Return (x, y) of the center of cell containing provided text 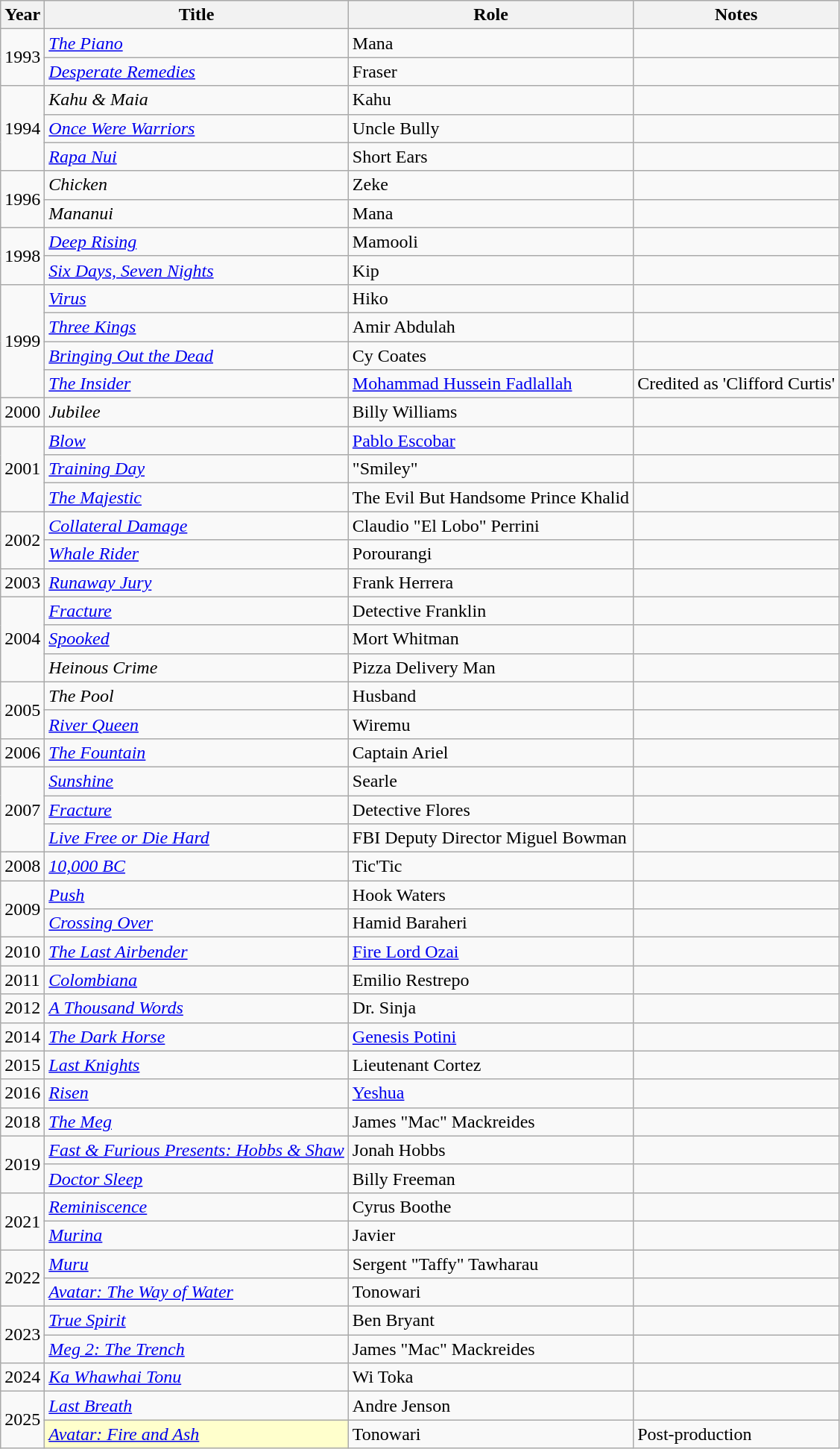
Spooked (197, 639)
2004 (22, 639)
Avatar: Fire and Ash (197, 1434)
1996 (22, 199)
Cyrus Boothe (490, 1207)
2018 (22, 1122)
Rapa Nui (197, 157)
2002 (22, 540)
FBI Deputy Director Miguel Bowman (490, 838)
Last Knights (197, 1065)
Captain Ariel (490, 752)
Kip (490, 270)
Detective Franklin (490, 611)
Desperate Remedies (197, 72)
Colombiana (197, 980)
Fire Lord Ozai (490, 952)
Avatar: The Way of Water (197, 1292)
Live Free or Die Hard (197, 838)
Pizza Delivery Man (490, 667)
Runaway Jury (197, 582)
The Last Airbender (197, 952)
Year (22, 15)
Virus (197, 298)
The Dark Horse (197, 1037)
The Piano (197, 43)
Kahu (490, 100)
Hiko (490, 298)
Crossing Over (197, 923)
Chicken (197, 185)
Uncle Bully (490, 128)
2005 (22, 710)
2023 (22, 1335)
Mamooli (490, 242)
The Majestic (197, 497)
1993 (22, 57)
Amir Abdulah (490, 327)
2007 (22, 809)
Husband (490, 696)
Billy Williams (490, 412)
Blow (197, 441)
River Queen (197, 724)
Jonah Hobbs (490, 1150)
2008 (22, 867)
Frank Herrera (490, 582)
2014 (22, 1037)
Javier (490, 1235)
Yeshua (490, 1093)
Training Day (197, 469)
2024 (22, 1377)
Ka Whawhai Tonu (197, 1377)
10,000 BC (197, 867)
Role (490, 15)
Jubilee (197, 412)
Genesis Potini (490, 1037)
Wiremu (490, 724)
1999 (22, 341)
Short Ears (490, 157)
Claudio "El Lobo" Perrini (490, 526)
Cy Coates (490, 356)
2011 (22, 980)
Meg 2: The Trench (197, 1349)
Six Days, Seven Nights (197, 270)
Pablo Escobar (490, 441)
Fraser (490, 72)
Porourangi (490, 554)
2009 (22, 909)
Lieutenant Cortez (490, 1065)
2025 (22, 1420)
Mohammad Hussein Fadlallah (490, 384)
A Thousand Words (197, 1008)
Push (197, 895)
Hook Waters (490, 895)
Wi Toka (490, 1377)
Billy Freeman (490, 1178)
Heinous Crime (197, 667)
Doctor Sleep (197, 1178)
The Fountain (197, 752)
2000 (22, 412)
Tic'Tic (490, 867)
Hamid Baraheri (490, 923)
Muru (197, 1264)
Bringing Out the Dead (197, 356)
2010 (22, 952)
2015 (22, 1065)
2003 (22, 582)
Collateral Damage (197, 526)
True Spirit (197, 1321)
Post-production (736, 1434)
2006 (22, 752)
Ben Bryant (490, 1321)
Dr. Sinja (490, 1008)
Credited as 'Clifford Curtis' (736, 384)
Risen (197, 1093)
Three Kings (197, 327)
Once Were Warriors (197, 128)
Murina (197, 1235)
2016 (22, 1093)
2022 (22, 1278)
The Meg (197, 1122)
1998 (22, 256)
"Smiley" (490, 469)
Andre Jenson (490, 1406)
2001 (22, 469)
Whale Rider (197, 554)
2019 (22, 1164)
Mort Whitman (490, 639)
Reminiscence (197, 1207)
Deep Rising (197, 242)
Mananui (197, 213)
Sunshine (197, 781)
2021 (22, 1221)
Fast & Furious Presents: Hobbs & Shaw (197, 1150)
1994 (22, 128)
Notes (736, 15)
Kahu & Maia (197, 100)
Detective Flores (490, 809)
The Insider (197, 384)
Zeke (490, 185)
2012 (22, 1008)
Sergent "Taffy" Tawharau (490, 1264)
Last Breath (197, 1406)
The Evil But Handsome Prince Khalid (490, 497)
Searle (490, 781)
Title (197, 15)
Emilio Restrepo (490, 980)
The Pool (197, 696)
